Determine the (X, Y) coordinate at the center of the cell enclosing the given text.  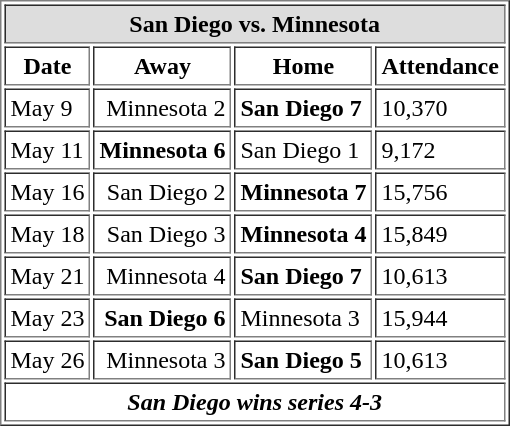
May 26 (47, 360)
May 16 (47, 192)
May 21 (47, 276)
15,756 (440, 192)
May 9 (47, 108)
San Diego vs. Minnesota (254, 24)
15,849 (440, 234)
San Diego 5 (303, 360)
San Diego 6 (162, 318)
San Diego 1 (303, 150)
San Diego 2 (162, 192)
May 11 (47, 150)
Home (303, 66)
Minnesota 6 (162, 150)
15,944 (440, 318)
May 23 (47, 318)
Date (47, 66)
Minnesota 7 (303, 192)
San Diego wins series 4-3 (254, 402)
San Diego 3 (162, 234)
Away (162, 66)
Attendance (440, 66)
10,370 (440, 108)
9,172 (440, 150)
Minnesota 2 (162, 108)
May 18 (47, 234)
